Pinpoint the cell where the given text exists, returning its [X, Y] midpoint coordinate. 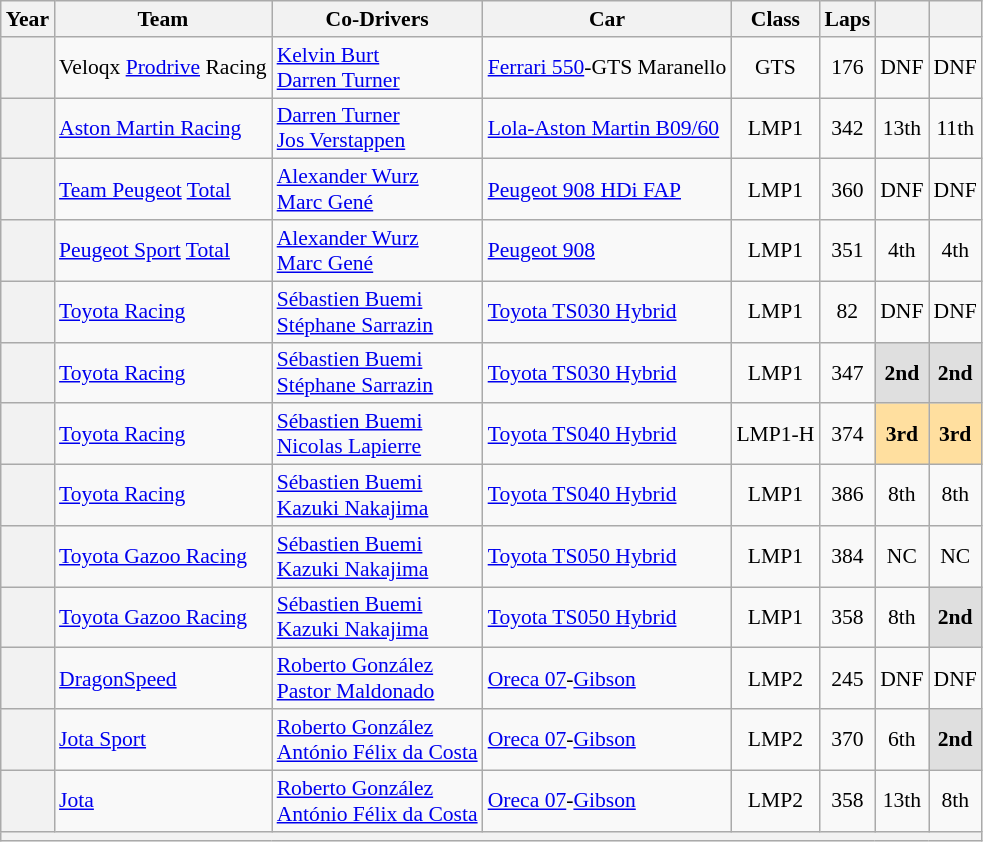
Roberto González Pastor Maldonado [378, 678]
Jota [163, 800]
Sébastien Buemi Nicolas Lapierre [378, 434]
Lola-Aston Martin B09/60 [608, 128]
Team [163, 19]
Peugeot 908 [608, 250]
245 [847, 678]
374 [847, 434]
Car [608, 19]
370 [847, 740]
360 [847, 190]
Peugeot 908 HDi FAP [608, 190]
82 [847, 312]
386 [847, 496]
Team Peugeot Total [163, 190]
Laps [847, 19]
Darren Turner Jos Verstappen [378, 128]
6th [902, 740]
Class [775, 19]
Peugeot Sport Total [163, 250]
347 [847, 372]
Year [28, 19]
Aston Martin Racing [163, 128]
384 [847, 556]
Jota Sport [163, 740]
Co-Drivers [378, 19]
LMP1-H [775, 434]
Veloqx Prodrive Racing [163, 68]
11th [956, 128]
351 [847, 250]
GTS [775, 68]
Ferrari 550-GTS Maranello [608, 68]
DragonSpeed [163, 678]
342 [847, 128]
176 [847, 68]
Kelvin Burt Darren Turner [378, 68]
